Return the (x, y) coordinate for the center point of the cell that contains the specified text.  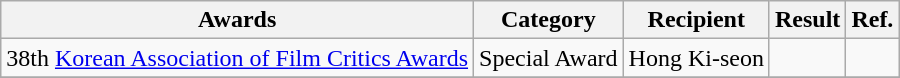
Ref. (872, 20)
38th Korean Association of Film Critics Awards (238, 58)
Special Award (548, 58)
Awards (238, 20)
Recipient (696, 20)
Result (807, 20)
Hong Ki-seon (696, 58)
Category (548, 20)
